Provide the [x, y] coordinate of the cell's center where the given text is located.  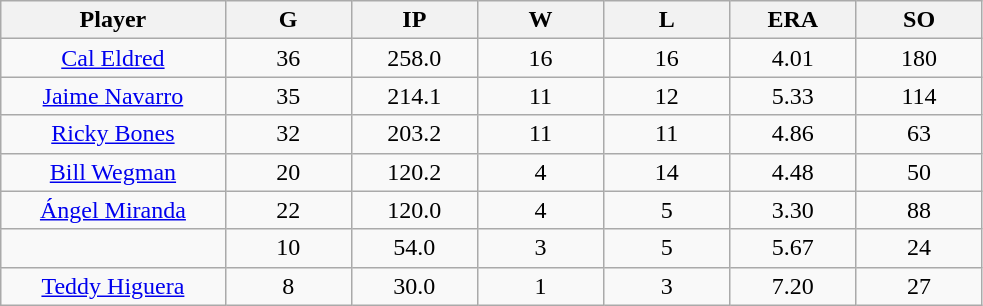
Ricky Bones [113, 134]
20 [288, 172]
7.20 [793, 286]
120.2 [414, 172]
Cal Eldred [113, 58]
8 [288, 286]
4.01 [793, 58]
22 [288, 210]
114 [919, 96]
SO [919, 20]
3.30 [793, 210]
203.2 [414, 134]
Ángel Miranda [113, 210]
54.0 [414, 248]
12 [667, 96]
214.1 [414, 96]
27 [919, 286]
IP [414, 20]
5.67 [793, 248]
258.0 [414, 58]
30.0 [414, 286]
88 [919, 210]
G [288, 20]
4.86 [793, 134]
W [540, 20]
63 [919, 134]
4.48 [793, 172]
32 [288, 134]
180 [919, 58]
ERA [793, 20]
1 [540, 286]
120.0 [414, 210]
5.33 [793, 96]
10 [288, 248]
24 [919, 248]
35 [288, 96]
36 [288, 58]
Player [113, 20]
50 [919, 172]
Jaime Navarro [113, 96]
14 [667, 172]
Teddy Higuera [113, 286]
L [667, 20]
Bill Wegman [113, 172]
